Scan for the cell matching the given text and deliver its (x, y) coordinate at center. 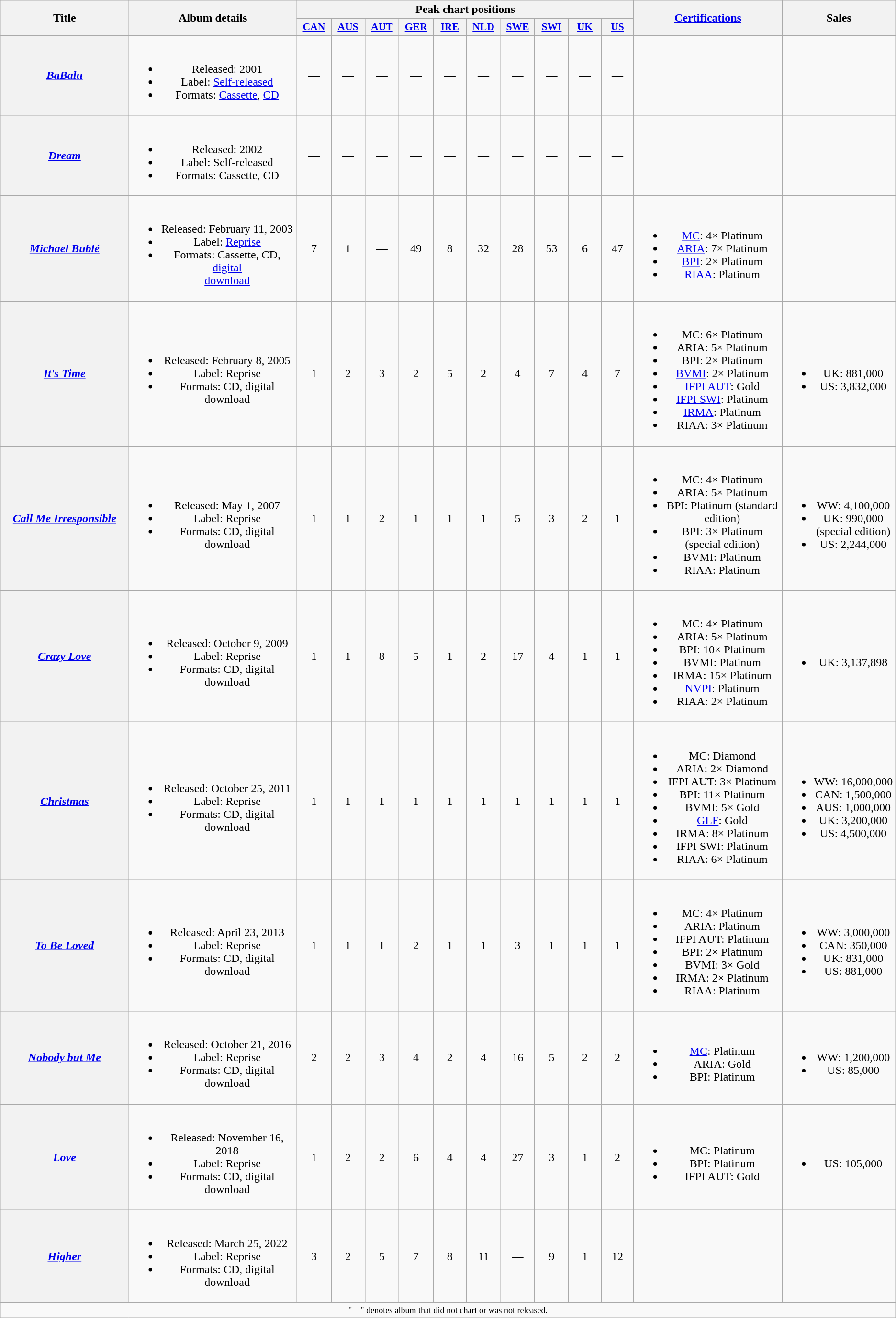
MC: 6× PlatinumARIA: 5× PlatinumBPI: 2× PlatinumBVMI: 2× PlatinumIFPI AUT: GoldIFPI SWI: PlatinumIRMA: PlatinumRIAA: 3× Platinum (708, 374)
MC: PlatinumBPI: PlatinumIFPI AUT: Gold (708, 1157)
Released: May 1, 2007Label: RepriseFormats: CD, digital download (213, 518)
Released: 2002Label: Self-releasedFormats: Cassette, CD (213, 156)
Released: November 16, 2018Label: RepriseFormats: CD, digital download (213, 1157)
Love (65, 1157)
MC: PlatinumARIA: GoldBPI: Platinum (708, 1058)
It's Time (65, 374)
Dream (65, 156)
"—" denotes album that did not chart or was not released. (448, 1310)
SWE (518, 27)
CAN (314, 27)
17 (518, 657)
SWI (551, 27)
NLD (483, 27)
WW: 4,100,000UK: 990,000 (special edition)US: 2,244,000 (839, 518)
Christmas (65, 801)
WW: 1,200,000US: 85,000 (839, 1058)
47 (617, 249)
Higher (65, 1256)
11 (483, 1256)
Released: October 21, 2016Label: RepriseFormats: CD, digital download (213, 1058)
Crazy Love (65, 657)
UK: 881,000US: 3,832,000 (839, 374)
28 (518, 249)
Call Me Irresponsible (65, 518)
Released: February 11, 2003Label: RepriseFormats: Cassette, CD, digitaldownload (213, 249)
Released: October 9, 2009Label: RepriseFormats: CD, digital download (213, 657)
Peak chart positions (465, 10)
UK (585, 27)
MC: 4× PlatinumARIA: 5× PlatinumBPI: 10× PlatinumBVMI: PlatinumIRMA: 15× PlatinumNVPI: PlatinumRIAA: 2× Platinum (708, 657)
Certifications (708, 18)
MC: 4× PlatinumARIA: 5× PlatinumBPI: Platinum (standard edition)BPI: 3× Platinum (special edition)BVMI: PlatinumRIAA: Platinum (708, 518)
WW: 16,000,000CAN: 1,500,000AUS: 1,000,000UK: 3,200,000US: 4,500,000 (839, 801)
Title (65, 18)
WW: 3,000,000CAN: 350,000UK: 831,000US: 881,000 (839, 946)
AUT (382, 27)
53 (551, 249)
Sales (839, 18)
Album details (213, 18)
16 (518, 1058)
9 (551, 1256)
AUS (348, 27)
Michael Bublé (65, 249)
To Be Loved (65, 946)
US (617, 27)
Released: April 23, 2013Label: RepriseFormats: CD, digital download (213, 946)
BaBalu (65, 76)
32 (483, 249)
IRE (450, 27)
12 (617, 1256)
Released: March 25, 2022Label: RepriseFormats: CD, digital download (213, 1256)
Released: 2001Label: Self-releasedFormats: Cassette, CD (213, 76)
27 (518, 1157)
GER (415, 27)
MC: 4× PlatinumARIA: PlatinumIFPI AUT: PlatinumBPI: 2× PlatinumBVMI: 3× GoldIRMA: 2× PlatinumRIAA: Platinum (708, 946)
Nobody but Me (65, 1058)
MC: DiamondARIA: 2× DiamondIFPI AUT: 3× PlatinumBPI: 11× PlatinumBVMI: 5× GoldGLF: GoldIRMA: 8× PlatinumIFPI SWI: PlatinumRIAA: 6× Platinum (708, 801)
Released: October 25, 2011Label: RepriseFormats: CD, digital download (213, 801)
49 (415, 249)
UK: 3,137,898 (839, 657)
US: 105,000 (839, 1157)
MC: 4× PlatinumARIA: 7× PlatinumBPI: 2× PlatinumRIAA: Platinum (708, 249)
Released: February 8, 2005Label: RepriseFormats: CD, digital download (213, 374)
